Capture the cell that displays the provided text and extract its (X, Y) central coordinate. 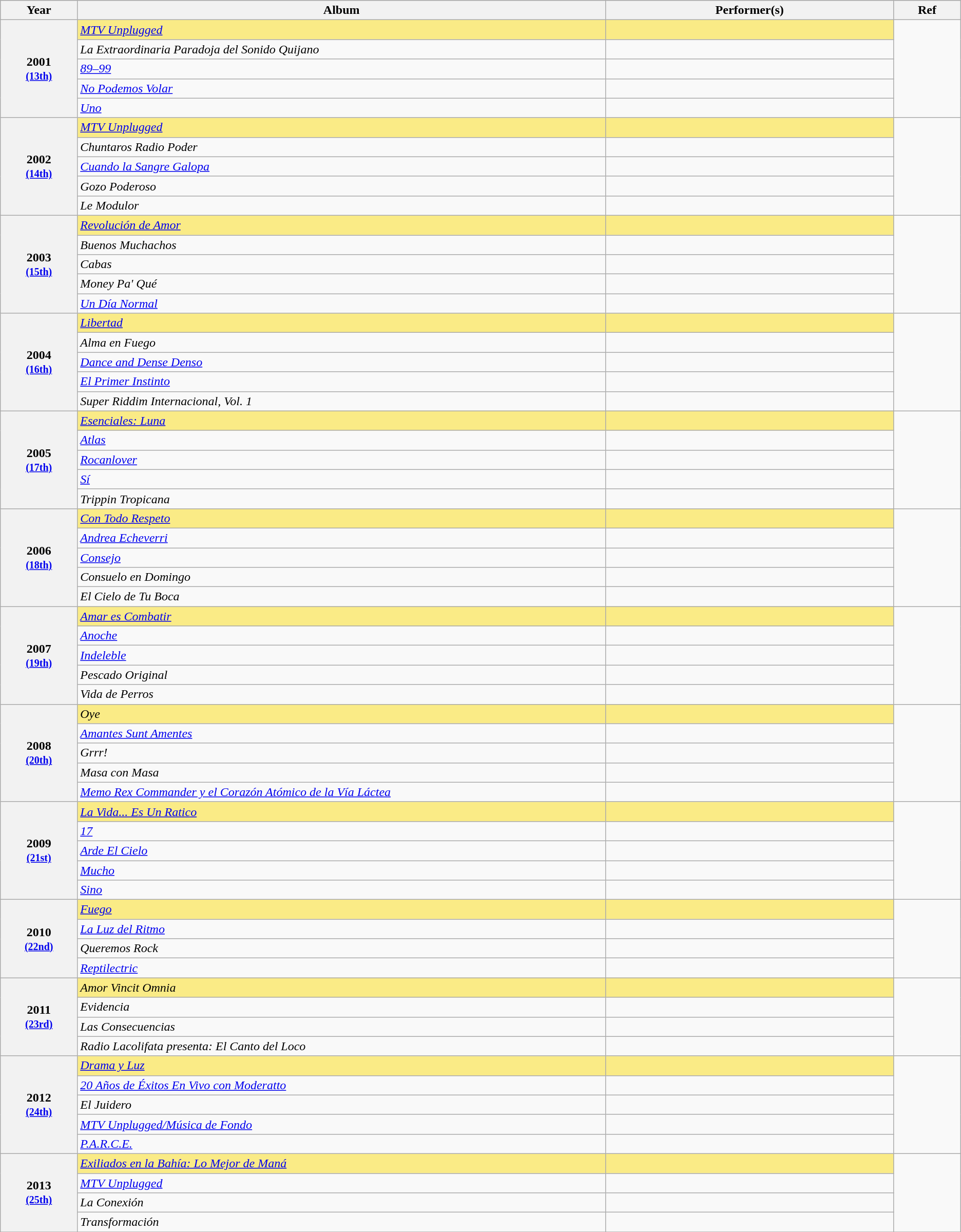
Esenciales: Luna (342, 421)
Evidencia (342, 1007)
La Conexión (342, 1203)
2011 (23rd) (39, 1017)
Arde El Cielo (342, 850)
Masa con Masa (342, 772)
Drama y Luz (342, 1066)
Consuelo en Domingo (342, 577)
Fuego (342, 909)
2010 (22nd) (39, 939)
Cabas (342, 264)
El Juidero (342, 1105)
Ref (927, 10)
89–99 (342, 69)
Consejo (342, 557)
2002 (14th) (39, 166)
2013 (25th) (39, 1192)
2007 (19th) (39, 655)
Andrea Echeverri (342, 538)
17 (342, 831)
La Extraordinaria Paradoja del Sonido Quijano (342, 49)
Dance and Dense Denso (342, 362)
Amar es Combatir (342, 616)
Atlas (342, 440)
El Primer Instinto (342, 382)
El Cielo de Tu Boca (342, 597)
Libertad (342, 323)
Transformación (342, 1222)
Indeleble (342, 655)
Gozo Poderoso (342, 186)
2006 (18th) (39, 557)
2009 (21st) (39, 850)
La Luz del Ritmo (342, 929)
Queremos Rock (342, 949)
La Vida... Es Un Ratico (342, 811)
P.A.R.C.E. (342, 1144)
20 Años de Éxitos En Vivo con Moderatto (342, 1085)
Con Todo Respeto (342, 518)
Rocanlover (342, 460)
Las Consecuencias (342, 1027)
Sino (342, 890)
2005 (17th) (39, 460)
Grrr! (342, 753)
Trippin Tropicana (342, 499)
2008 (20th) (39, 753)
Revolución de Amor (342, 225)
Vida de Perros (342, 694)
Cuando la Sangre Galopa (342, 166)
Amor Vincit Omnia (342, 988)
Reptilectric (342, 968)
Pescado Original (342, 675)
Year (39, 10)
Performer(s) (749, 10)
Mucho (342, 870)
MTV Unplugged/Música de Fondo (342, 1124)
Super Riddim Internacional, Vol. 1 (342, 401)
Money Pa' Qué (342, 284)
Anoche (342, 636)
Exiliados en la Bahía: Lo Mejor de Maná (342, 1163)
Uno (342, 108)
Le Modulor (342, 205)
Oye (342, 714)
Amantes Sunt Amentes (342, 733)
Chuntaros Radio Poder (342, 147)
Sí (342, 479)
Memo Rex Commander y el Corazón Atómico de la Vía Láctea (342, 792)
Radio Lacolifata presenta: El Canto del Loco (342, 1046)
2012 (24th) (39, 1105)
No Podemos Volar (342, 88)
2001 (13th) (39, 69)
Album (342, 10)
Buenos Muchachos (342, 245)
2004 (16th) (39, 362)
Un Día Normal (342, 304)
2003 (15th) (39, 264)
Alma en Fuego (342, 343)
